Identify which cell holds the provided text, then report its [x, y] central coordinate. 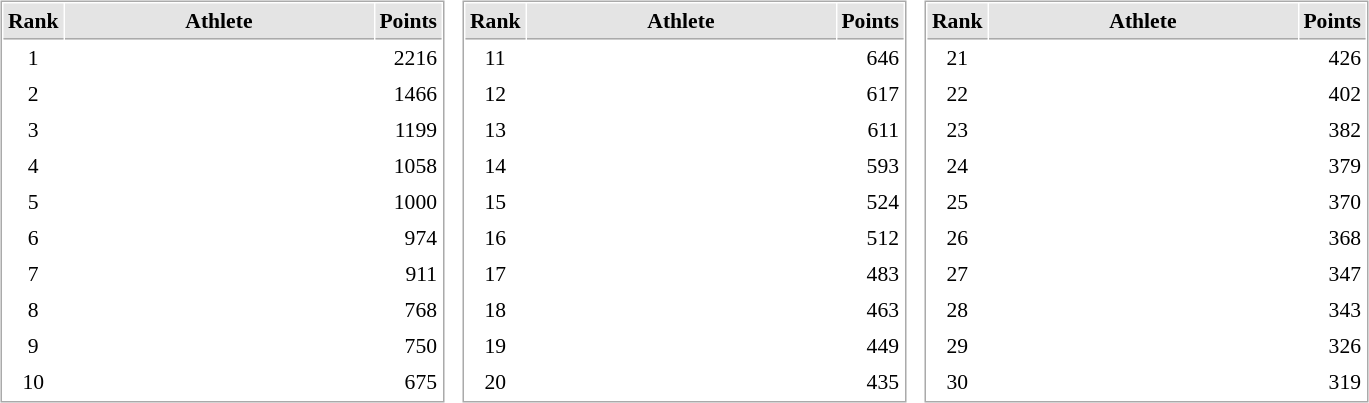
15 [496, 202]
22 [958, 94]
675 [408, 382]
4 [34, 166]
768 [408, 310]
27 [958, 274]
379 [1332, 166]
463 [870, 310]
911 [408, 274]
18 [496, 310]
2 [34, 94]
10 [34, 382]
1199 [408, 130]
29 [958, 346]
426 [1332, 58]
435 [870, 382]
368 [1332, 238]
9 [34, 346]
14 [496, 166]
25 [958, 202]
23 [958, 130]
21 [958, 58]
26 [958, 238]
974 [408, 238]
19 [496, 346]
5 [34, 202]
319 [1332, 382]
28 [958, 310]
17 [496, 274]
12 [496, 94]
750 [408, 346]
24 [958, 166]
512 [870, 238]
8 [34, 310]
1000 [408, 202]
524 [870, 202]
7 [34, 274]
11 [496, 58]
13 [496, 130]
6 [34, 238]
593 [870, 166]
20 [496, 382]
1466 [408, 94]
402 [1332, 94]
30 [958, 382]
16 [496, 238]
646 [870, 58]
2216 [408, 58]
382 [1332, 130]
617 [870, 94]
370 [1332, 202]
611 [870, 130]
343 [1332, 310]
1 [34, 58]
449 [870, 346]
347 [1332, 274]
3 [34, 130]
1058 [408, 166]
326 [1332, 346]
483 [870, 274]
